Output the [x, y] coordinate of the center of the cell containing the given text.  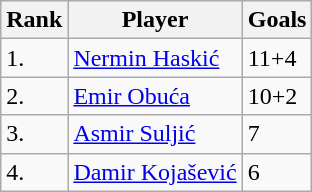
7 [277, 134]
3. [34, 134]
Rank [34, 20]
11+4 [277, 58]
2. [34, 96]
1. [34, 58]
Nermin Haskić [155, 58]
Player [155, 20]
Asmir Suljić [155, 134]
10+2 [277, 96]
6 [277, 172]
Goals [277, 20]
4. [34, 172]
Emir Obuća [155, 96]
Damir Kojašević [155, 172]
